Identify which cell holds the provided text, then report its [x, y] central coordinate. 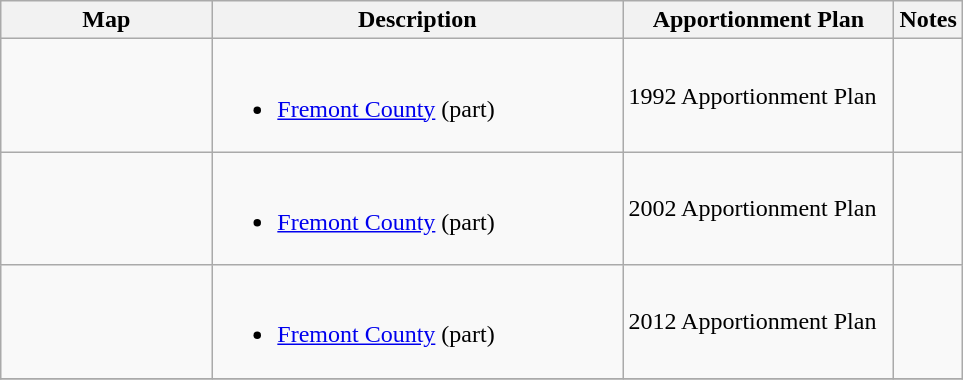
1992 Apportionment Plan [758, 96]
Notes [928, 20]
2002 Apportionment Plan [758, 208]
Map [106, 20]
2012 Apportionment Plan [758, 322]
Description [418, 20]
Apportionment Plan [758, 20]
